Search for the cell housing the specified text and yield its (X, Y) center coordinate. 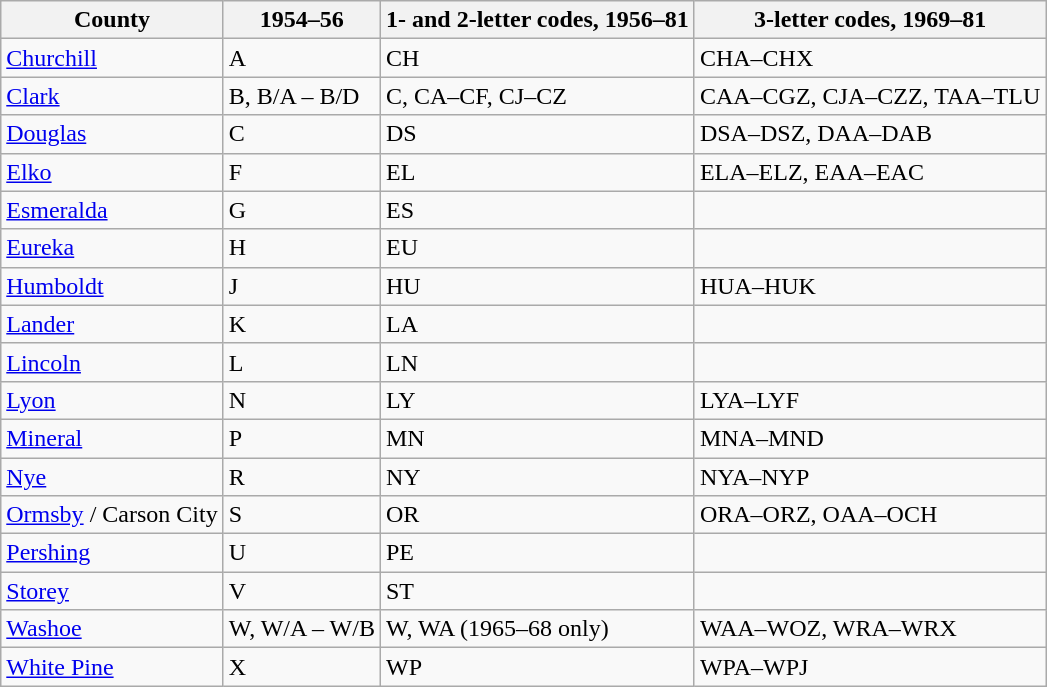
Lander (112, 324)
Washoe (112, 629)
J (302, 286)
X (302, 667)
A (302, 58)
Churchill (112, 58)
County (112, 20)
DSA–DSZ, DAA–DAB (870, 134)
WP (537, 667)
R (302, 477)
Mineral (112, 438)
ES (537, 210)
G (302, 210)
H (302, 248)
EL (537, 172)
L (302, 362)
3-letter codes, 1969–81 (870, 20)
Humboldt (112, 286)
ST (537, 591)
F (302, 172)
1954–56 (302, 20)
Lincoln (112, 362)
LN (537, 362)
HU (537, 286)
PE (537, 553)
HUA–HUK (870, 286)
Elko (112, 172)
S (302, 515)
NY (537, 477)
LYA–LYF (870, 400)
C (302, 134)
V (302, 591)
N (302, 400)
NYA–NYP (870, 477)
Ormsby / Carson City (112, 515)
WPA–WPJ (870, 667)
Storey (112, 591)
ELA–ELZ, EAA–EAC (870, 172)
Eureka (112, 248)
CAA–CGZ, CJA–CZZ, TAA–TLU (870, 96)
EU (537, 248)
Lyon (112, 400)
W, W/A – W/B (302, 629)
U (302, 553)
K (302, 324)
W, WA (1965–68 only) (537, 629)
LA (537, 324)
CH (537, 58)
LY (537, 400)
White Pine (112, 667)
C, CA–CF, CJ–CZ (537, 96)
ORA–ORZ, OAA–OCH (870, 515)
MN (537, 438)
Pershing (112, 553)
CHA–CHX (870, 58)
B, B/A – B/D (302, 96)
P (302, 438)
Esmeralda (112, 210)
OR (537, 515)
WAA–WOZ, WRA–WRX (870, 629)
Douglas (112, 134)
Nye (112, 477)
1- and 2-letter codes, 1956–81 (537, 20)
MNA–MND (870, 438)
DS (537, 134)
Clark (112, 96)
